Provide the (x, y) coordinate of the cell's center where the given text is located.  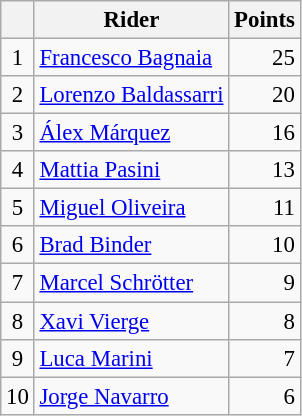
Jorge Navarro (132, 396)
25 (264, 58)
4 (18, 170)
Brad Binder (132, 245)
5 (18, 208)
Points (264, 20)
3 (18, 133)
Rider (132, 20)
13 (264, 170)
2 (18, 95)
16 (264, 133)
20 (264, 95)
Francesco Bagnaia (132, 58)
Luca Marini (132, 358)
Xavi Vierge (132, 321)
11 (264, 208)
Álex Márquez (132, 133)
Lorenzo Baldassarri (132, 95)
Marcel Schrötter (132, 283)
Miguel Oliveira (132, 208)
Mattia Pasini (132, 170)
1 (18, 58)
